Return the (X, Y) coordinate for the center point of the cell that contains the specified text.  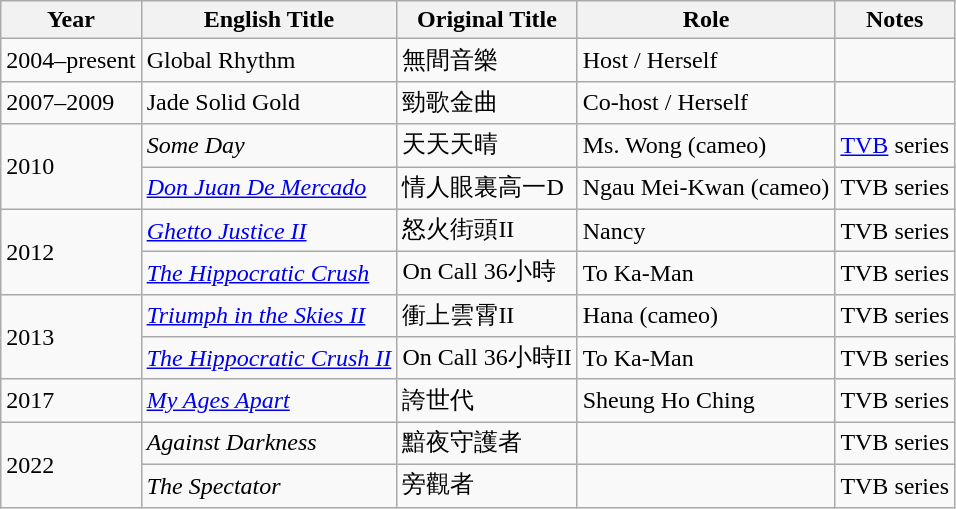
Nancy (706, 230)
Some Day (269, 146)
On Call 36小時 (487, 274)
Against Darkness (269, 444)
Ghetto Justice II (269, 230)
2017 (71, 400)
情人眼裏高一D (487, 188)
誇世代 (487, 400)
2013 (71, 336)
Don Juan De Mercado (269, 188)
2010 (71, 166)
Hana (cameo) (706, 316)
衝上雲霄II (487, 316)
Sheung Ho Ching (706, 400)
黯夜守護者 (487, 444)
Notes (895, 20)
無間音樂 (487, 60)
My Ages Apart (269, 400)
The Hippocratic Crush (269, 274)
The Spectator (269, 486)
怒火街頭II (487, 230)
On Call 36小時II (487, 358)
English Title (269, 20)
Global Rhythm (269, 60)
2004–present (71, 60)
2022 (71, 464)
Ngau Mei-Kwan (cameo) (706, 188)
The Hippocratic Crush II (269, 358)
2007–2009 (71, 102)
Host / Herself (706, 60)
Original Title (487, 20)
Role (706, 20)
旁觀者 (487, 486)
勁歌金曲 (487, 102)
Triumph in the Skies II (269, 316)
Ms. Wong (cameo) (706, 146)
Jade Solid Gold (269, 102)
Co-host / Herself (706, 102)
2012 (71, 252)
天天天晴 (487, 146)
Year (71, 20)
